Locate the cell with the specified text and output its (x, y) center coordinate. 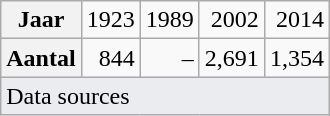
1923 (110, 20)
1989 (170, 20)
Data sources (166, 96)
Jaar (41, 20)
– (170, 58)
2,691 (232, 58)
1,354 (296, 58)
844 (110, 58)
Aantal (41, 58)
2002 (232, 20)
2014 (296, 20)
